Find where the given text appears and provide that cell's center as [x, y] coordinate. 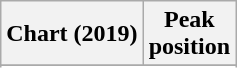
Peakposition [189, 34]
Chart (2019) [72, 34]
